Identify which cell holds the provided text, then report its [X, Y] central coordinate. 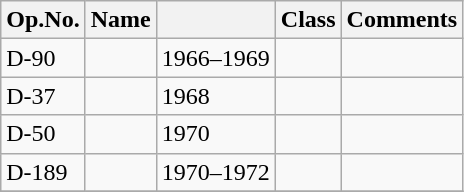
D-189 [43, 172]
1970 [216, 134]
Op.No. [43, 20]
Name [120, 20]
1966–1969 [216, 58]
1970–1972 [216, 172]
D-50 [43, 134]
Class [308, 20]
D-37 [43, 96]
D-90 [43, 58]
Comments [402, 20]
1968 [216, 96]
